Return (X, Y) of the center of cell containing provided text 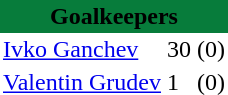
(0) (211, 50)
Goalkeepers (114, 16)
30 (179, 50)
Ivko Ganchev (82, 50)
